Determine the (x, y) coordinate at the center of the cell enclosing the given text.  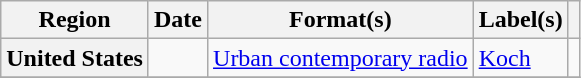
Urban contemporary radio (341, 58)
Region (75, 20)
Koch (520, 58)
Date (178, 20)
Format(s) (341, 20)
United States (75, 58)
Label(s) (520, 20)
